Pinpoint the cell where the given text exists, returning its (x, y) midpoint coordinate. 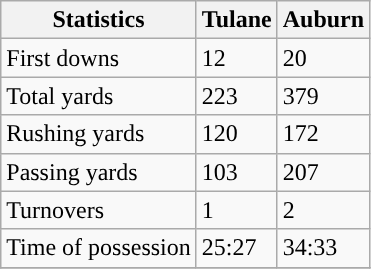
Rushing yards (99, 134)
207 (323, 172)
1 (236, 210)
12 (236, 58)
120 (236, 134)
Time of possession (99, 248)
Total yards (99, 96)
223 (236, 96)
Tulane (236, 20)
Turnovers (99, 210)
20 (323, 58)
First downs (99, 58)
34:33 (323, 248)
Passing yards (99, 172)
2 (323, 210)
25:27 (236, 248)
Statistics (99, 20)
172 (323, 134)
103 (236, 172)
379 (323, 96)
Auburn (323, 20)
